Search for the cell housing the specified text and yield its [x, y] center coordinate. 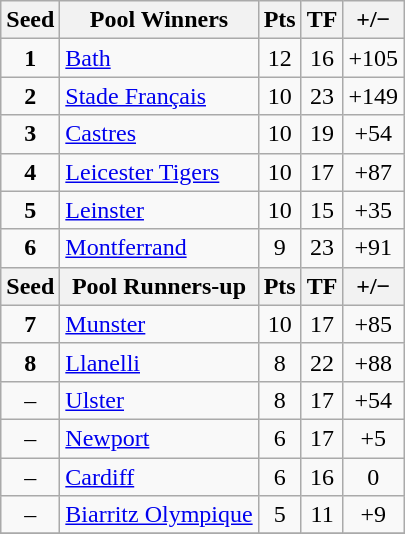
+149 [374, 96]
12 [280, 58]
+85 [374, 324]
Pool Winners [159, 20]
+9 [374, 515]
Leicester Tigers [159, 172]
Biarritz Olympique [159, 515]
+35 [374, 210]
Leinster [159, 210]
1 [30, 58]
19 [322, 134]
Cardiff [159, 477]
15 [322, 210]
Pool Runners-up [159, 286]
Llanelli [159, 362]
Montferrand [159, 248]
+105 [374, 58]
9 [280, 248]
Stade Français [159, 96]
+87 [374, 172]
Newport [159, 438]
Bath [159, 58]
22 [322, 362]
+88 [374, 362]
Castres [159, 134]
7 [30, 324]
0 [374, 477]
Munster [159, 324]
2 [30, 96]
11 [322, 515]
3 [30, 134]
Ulster [159, 400]
+5 [374, 438]
4 [30, 172]
+91 [374, 248]
